Search for the cell housing the specified text and yield its (X, Y) center coordinate. 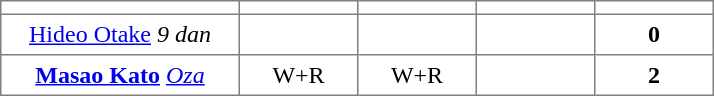
0 (654, 34)
Hideo Otake 9 dan (120, 34)
2 (654, 75)
Masao Kato Oza (120, 75)
